For the text-containing cell, return its midpoint in [X, Y] coordinate format. 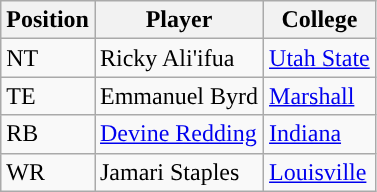
Position [48, 20]
Louisville [320, 172]
Jamari Staples [178, 172]
College [320, 20]
NT [48, 58]
Marshall [320, 96]
Utah State [320, 58]
Ricky Ali'ifua [178, 58]
WR [48, 172]
Indiana [320, 134]
RB [48, 134]
TE [48, 96]
Emmanuel Byrd [178, 96]
Devine Redding [178, 134]
Player [178, 20]
